Search for the cell housing the specified text and yield its [X, Y] center coordinate. 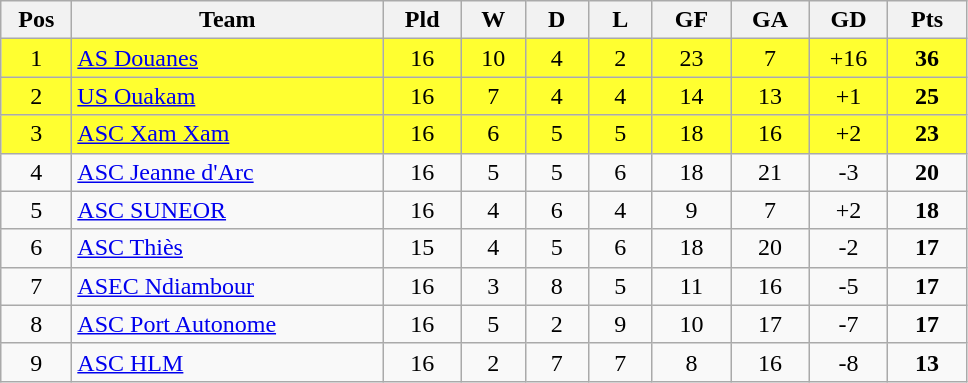
+16 [848, 58]
36 [928, 58]
ASC SUNEOR [228, 210]
Pts [928, 20]
21 [770, 172]
US Ouakam [228, 96]
ASC Thiès [228, 248]
W [493, 20]
GA [770, 20]
ASEC Ndiambour [228, 286]
1 [36, 58]
GD [848, 20]
L [621, 20]
Pld [422, 20]
ASC Jeanne d'Arc [228, 172]
ASC Xam Xam [228, 134]
D [557, 20]
ASC HLM [228, 362]
-8 [848, 362]
15 [422, 248]
25 [928, 96]
14 [692, 96]
-5 [848, 286]
Team [228, 20]
-2 [848, 248]
+1 [848, 96]
-7 [848, 324]
Pos [36, 20]
-3 [848, 172]
ASC Port Autonome [228, 324]
11 [692, 286]
AS Douanes [228, 58]
GF [692, 20]
